Search for the cell housing the specified text and yield its (X, Y) center coordinate. 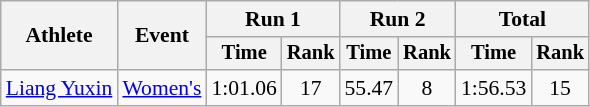
55.47 (370, 88)
1:01.06 (244, 88)
Total (522, 19)
15 (560, 88)
Athlete (60, 36)
Liang Yuxin (60, 88)
1:56.53 (494, 88)
Run 1 (272, 19)
8 (427, 88)
Women's (162, 88)
Run 2 (398, 19)
Event (162, 36)
17 (311, 88)
